Determine the (X, Y) coordinate at the center of the cell enclosing the given text.  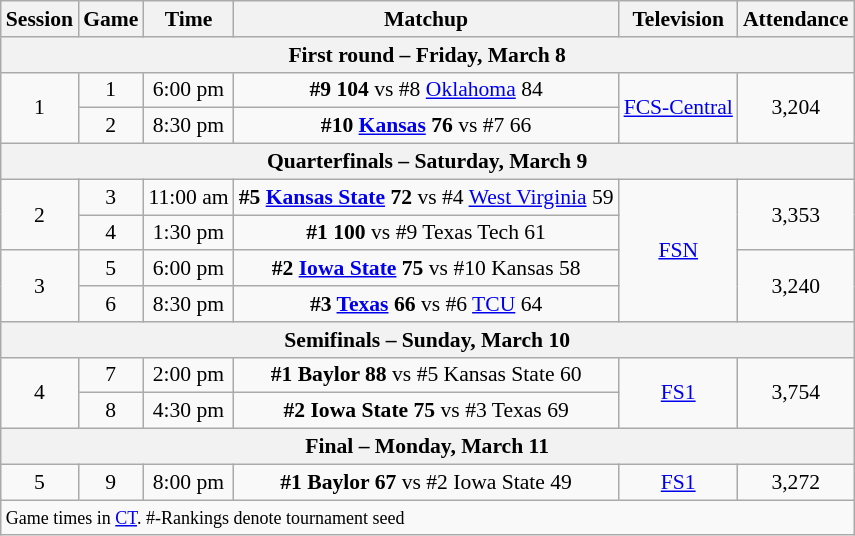
Semifinals – Sunday, March 10 (428, 340)
#1 100 vs #9 Texas Tech 61 (426, 233)
Television (678, 19)
Game times in CT. #-Rankings denote tournament seed (428, 518)
3,240 (796, 286)
8:00 pm (188, 482)
Final – Monday, March 11 (428, 447)
8 (110, 411)
Session (40, 19)
Quarterfinals – Saturday, March 9 (428, 162)
Game (110, 19)
FCS-Central (678, 108)
Matchup (426, 19)
#2 Iowa State 75 vs #3 Texas 69 (426, 411)
#3 Texas 66 vs #6 TCU 64 (426, 304)
2:00 pm (188, 375)
#10 Kansas 76 vs #7 66 (426, 126)
First round – Friday, March 8 (428, 55)
#2 Iowa State 75 vs #10 Kansas 58 (426, 269)
Time (188, 19)
7 (110, 375)
11:00 am (188, 197)
1:30 pm (188, 233)
3,204 (796, 108)
#5 Kansas State 72 vs #4 West Virginia 59 (426, 197)
#1 Baylor 67 vs #2 Iowa State 49 (426, 482)
FSN (678, 250)
Attendance (796, 19)
9 (110, 482)
3,754 (796, 392)
#9 104 vs #8 Oklahoma 84 (426, 90)
#1 Baylor 88 vs #5 Kansas State 60 (426, 375)
4:30 pm (188, 411)
3,353 (796, 214)
6 (110, 304)
3,272 (796, 482)
